Provide the [X, Y] coordinate of the cell's center where the given text is located.  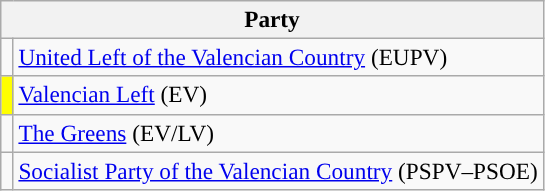
United Left of the Valencian Country (EUPV) [278, 57]
Party [272, 19]
Socialist Party of the Valencian Country (PSPV–PSOE) [278, 170]
The Greens (EV/LV) [278, 133]
Valencian Left (EV) [278, 95]
